Locate the cell with the specified text and output its [x, y] center coordinate. 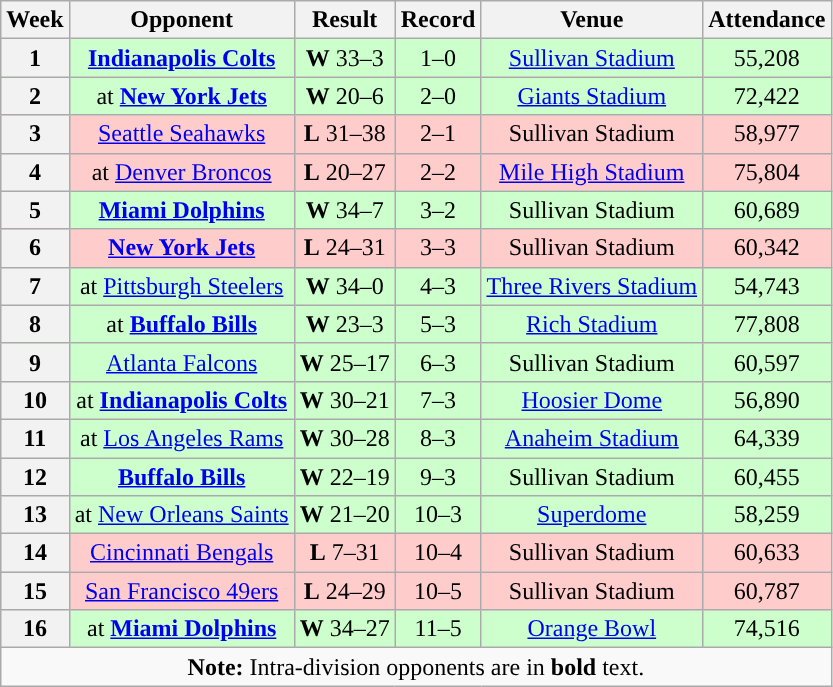
at Miami Dolphins [182, 629]
10–3 [438, 515]
10–4 [438, 553]
L 24–31 [344, 248]
4–3 [438, 286]
9 [35, 362]
3 [35, 134]
at Denver Broncos [182, 172]
Cincinnati Bengals [182, 553]
at New York Jets [182, 96]
Venue [592, 20]
16 [35, 629]
Anaheim Stadium [592, 438]
2–2 [438, 172]
W 34–7 [344, 210]
at Los Angeles Rams [182, 438]
60,342 [767, 248]
Miami Dolphins [182, 210]
60,597 [767, 362]
at Pittsburgh Steelers [182, 286]
75,804 [767, 172]
15 [35, 591]
W 22–19 [344, 477]
11 [35, 438]
W 30–28 [344, 438]
8 [35, 324]
5 [35, 210]
13 [35, 515]
Three Rivers Stadium [592, 286]
Opponent [182, 20]
Buffalo Bills [182, 477]
at Indianapolis Colts [182, 400]
9–3 [438, 477]
Attendance [767, 20]
7–3 [438, 400]
at Buffalo Bills [182, 324]
7 [35, 286]
W 21–20 [344, 515]
Seattle Seahawks [182, 134]
Mile High Stadium [592, 172]
12 [35, 477]
W 33–3 [344, 58]
60,787 [767, 591]
L 31–38 [344, 134]
W 23–3 [344, 324]
6–3 [438, 362]
74,516 [767, 629]
64,339 [767, 438]
60,455 [767, 477]
L 24–29 [344, 591]
54,743 [767, 286]
Record [438, 20]
W 34–0 [344, 286]
10 [35, 400]
L 7–31 [344, 553]
1–0 [438, 58]
6 [35, 248]
Rich Stadium [592, 324]
at New Orleans Saints [182, 515]
55,208 [767, 58]
1 [35, 58]
10–5 [438, 591]
W 34–27 [344, 629]
Hoosier Dome [592, 400]
4 [35, 172]
56,890 [767, 400]
77,808 [767, 324]
Atlanta Falcons [182, 362]
Giants Stadium [592, 96]
2–0 [438, 96]
W 20–6 [344, 96]
Result [344, 20]
58,259 [767, 515]
San Francisco 49ers [182, 591]
72,422 [767, 96]
Week [35, 20]
2 [35, 96]
New York Jets [182, 248]
3–3 [438, 248]
Orange Bowl [592, 629]
2–1 [438, 134]
60,633 [767, 553]
3–2 [438, 210]
11–5 [438, 629]
60,689 [767, 210]
Note: Intra-division opponents are in bold text. [416, 667]
Indianapolis Colts [182, 58]
W 25–17 [344, 362]
L 20–27 [344, 172]
8–3 [438, 438]
Superdome [592, 515]
W 30–21 [344, 400]
5–3 [438, 324]
58,977 [767, 134]
14 [35, 553]
